For the text-containing cell, return its midpoint in [x, y] coordinate format. 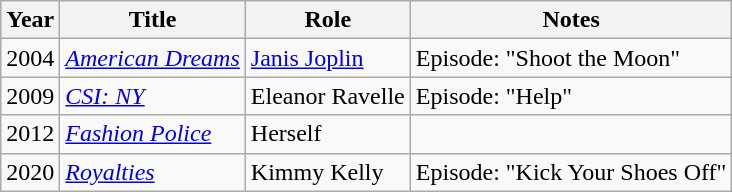
American Dreams [152, 58]
Eleanor Ravelle [328, 96]
Notes [571, 20]
Fashion Police [152, 134]
Royalties [152, 172]
Episode: "Kick Your Shoes Off" [571, 172]
2004 [30, 58]
Year [30, 20]
2009 [30, 96]
Title [152, 20]
Role [328, 20]
2012 [30, 134]
CSI: NY [152, 96]
Episode: "Help" [571, 96]
Kimmy Kelly [328, 172]
Janis Joplin [328, 58]
2020 [30, 172]
Herself [328, 134]
Episode: "Shoot the Moon" [571, 58]
